Detect which cell encompasses the target text, then output its [x, y] center coordinate. 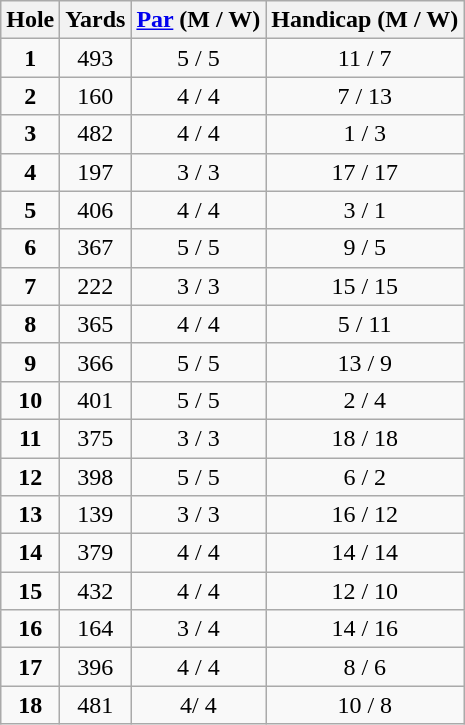
401 [96, 400]
14 / 14 [365, 553]
5 / 11 [365, 324]
396 [96, 667]
2 / 4 [365, 400]
16 / 12 [365, 515]
7 / 13 [365, 96]
493 [96, 58]
222 [96, 286]
9 / 5 [365, 248]
Handicap (M / W) [365, 20]
18 / 18 [365, 438]
482 [96, 134]
1 [30, 58]
8 / 6 [365, 667]
16 [30, 629]
Yards [96, 20]
1 / 3 [365, 134]
4 [30, 172]
481 [96, 705]
379 [96, 553]
3 / 1 [365, 210]
5 [30, 210]
6 [30, 248]
3 [30, 134]
11 [30, 438]
7 [30, 286]
14 [30, 553]
15 / 15 [365, 286]
14 / 16 [365, 629]
10 [30, 400]
12 / 10 [365, 591]
367 [96, 248]
Par (M / W) [198, 20]
160 [96, 96]
17 [30, 667]
11 / 7 [365, 58]
398 [96, 477]
375 [96, 438]
365 [96, 324]
406 [96, 210]
164 [96, 629]
13 [30, 515]
432 [96, 591]
8 [30, 324]
17 / 17 [365, 172]
139 [96, 515]
2 [30, 96]
12 [30, 477]
6 / 2 [365, 477]
4/ 4 [198, 705]
15 [30, 591]
Hole [30, 20]
13 / 9 [365, 362]
9 [30, 362]
197 [96, 172]
366 [96, 362]
10 / 8 [365, 705]
3 / 4 [198, 629]
18 [30, 705]
